Find where the given text appears and provide that cell's center as (X, Y) coordinate. 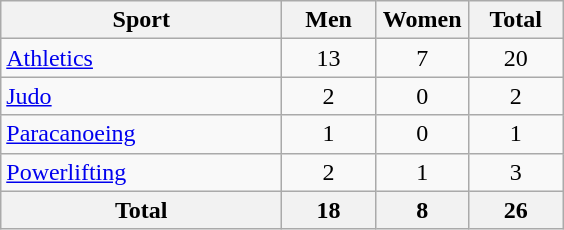
Judo (142, 96)
26 (516, 210)
Men (329, 20)
20 (516, 58)
8 (422, 210)
Women (422, 20)
Paracanoeing (142, 134)
7 (422, 58)
Sport (142, 20)
Powerlifting (142, 172)
18 (329, 210)
13 (329, 58)
Athletics (142, 58)
3 (516, 172)
